Extract the (X, Y) coordinate from the center of the cell holding the provided text.  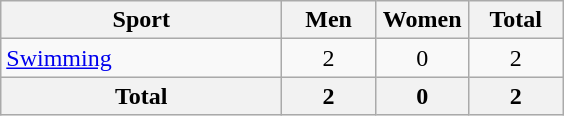
Women (422, 20)
Men (329, 20)
Sport (142, 20)
Swimming (142, 58)
